Return [x, y] of the center of cell containing provided text 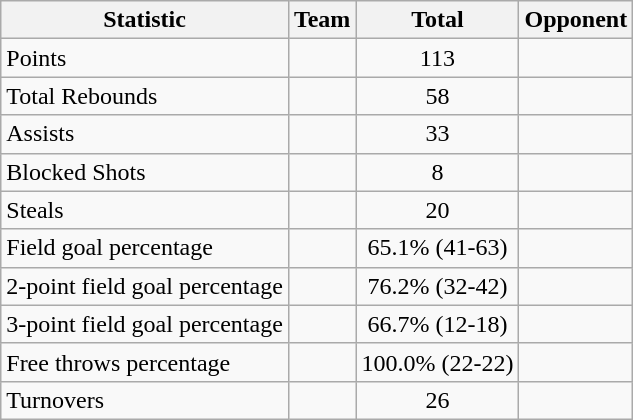
2-point field goal percentage [145, 286]
3-point field goal percentage [145, 324]
Assists [145, 134]
8 [438, 172]
Statistic [145, 20]
100.0% (22-22) [438, 362]
Turnovers [145, 400]
58 [438, 96]
76.2% (32-42) [438, 286]
Opponent [576, 20]
Team [322, 20]
Free throws percentage [145, 362]
Steals [145, 210]
Points [145, 58]
113 [438, 58]
33 [438, 134]
66.7% (12-18) [438, 324]
26 [438, 400]
Total [438, 20]
20 [438, 210]
Total Rebounds [145, 96]
65.1% (41-63) [438, 248]
Field goal percentage [145, 248]
Blocked Shots [145, 172]
